Return (X, Y) of the center of cell containing provided text 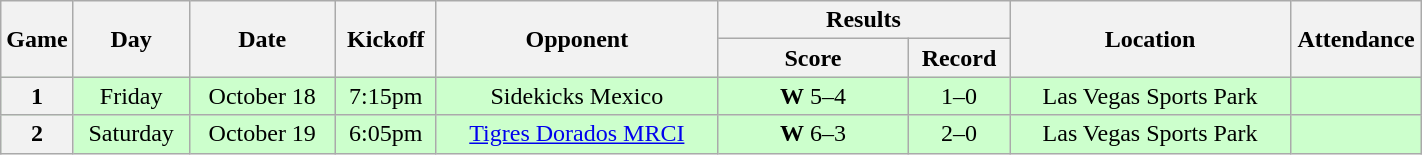
Friday (131, 96)
Location (1150, 39)
Saturday (131, 134)
Results (863, 20)
October 19 (262, 134)
Tigres Dorados MRCI (576, 134)
Attendance (1356, 39)
October 18 (262, 96)
Opponent (576, 39)
Record (958, 58)
2–0 (958, 134)
1 (37, 96)
Score (812, 58)
Day (131, 39)
W 5–4 (812, 96)
2 (37, 134)
Kickoff (386, 39)
7:15pm (386, 96)
6:05pm (386, 134)
W 6–3 (812, 134)
1–0 (958, 96)
Date (262, 39)
Game (37, 39)
Sidekicks Mexico (576, 96)
